Find where the given text appears and provide that cell's center as (X, Y) coordinate. 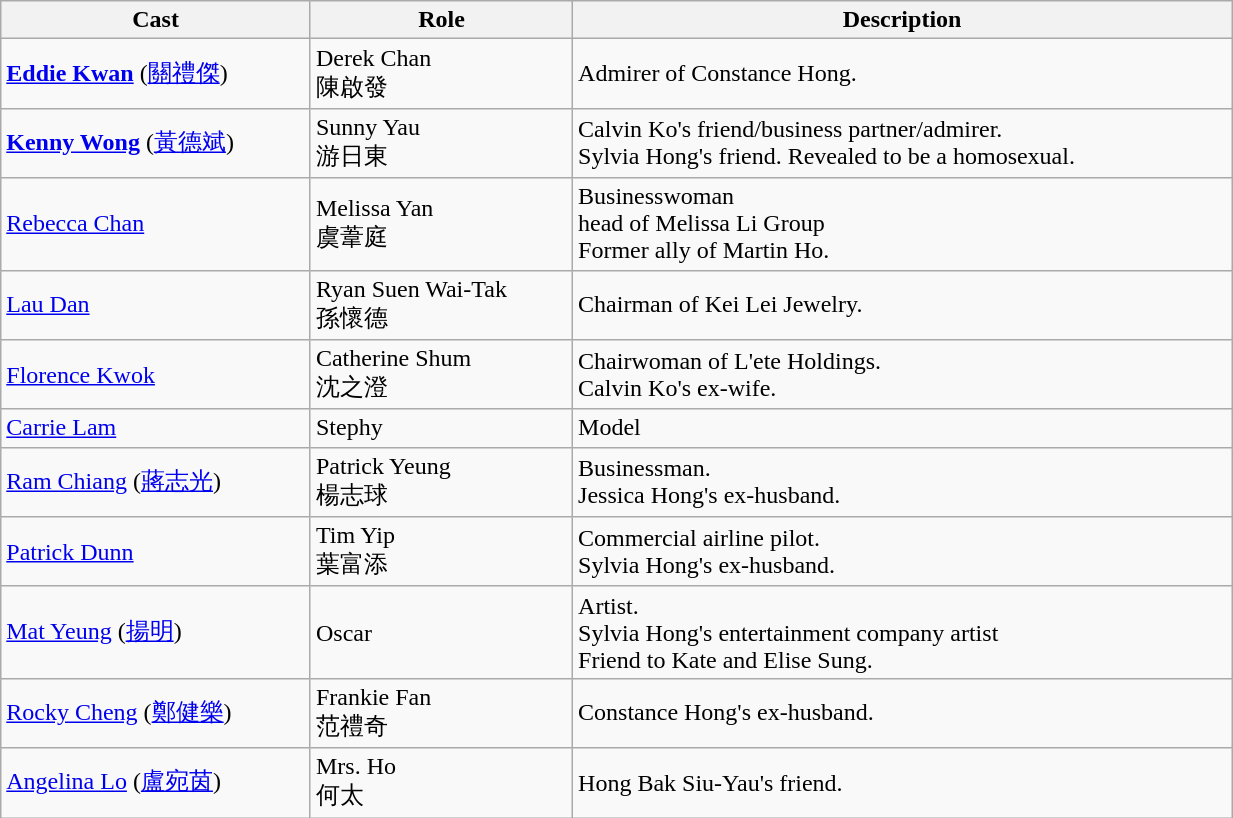
Constance Hong's ex-husband. (902, 713)
Chairman of Kei Lei Jewelry. (902, 305)
Patrick Dunn (156, 552)
Role (441, 20)
Ryan Suen Wai-Tak 孫懷德 (441, 305)
Eddie Kwan (關禮傑) (156, 74)
Florence Kwok (156, 375)
Lau Dan (156, 305)
Catherine Shum 沈之澄 (441, 375)
Patrick Yeung 楊志球 (441, 482)
Businesswomanhead of Melissa Li Group Former ally of Martin Ho. (902, 224)
Ram Chiang (蔣志光) (156, 482)
Sunny Yau 游日東 (441, 143)
Businessman. Jessica Hong's ex-husband. (902, 482)
Hong Bak Siu-Yau's friend. (902, 783)
Chairwoman of L'ete Holdings. Calvin Ko's ex-wife. (902, 375)
Carrie Lam (156, 428)
Artist. Sylvia Hong's entertainment company artistFriend to Kate and Elise Sung. (902, 632)
Cast (156, 20)
Tim Yip 葉富添 (441, 552)
Calvin Ko's friend/business partner/admirer. Sylvia Hong's friend. Revealed to be a homosexual. (902, 143)
Admirer of Constance Hong. (902, 74)
Rebecca Chan (156, 224)
Mat Yeung (揚明) (156, 632)
Model (902, 428)
Derek Chan 陳啟發 (441, 74)
Oscar (441, 632)
Angelina Lo (盧宛茵) (156, 783)
Description (902, 20)
Mrs. Ho 何太 (441, 783)
Stephy (441, 428)
Rocky Cheng (鄭健樂) (156, 713)
Frankie Fan 范禮奇 (441, 713)
Commercial airline pilot. Sylvia Hong's ex-husband. (902, 552)
Melissa Yan 虞葦庭 (441, 224)
Kenny Wong (黃德斌) (156, 143)
